Scan for the cell matching the given text and deliver its [X, Y] coordinate at center. 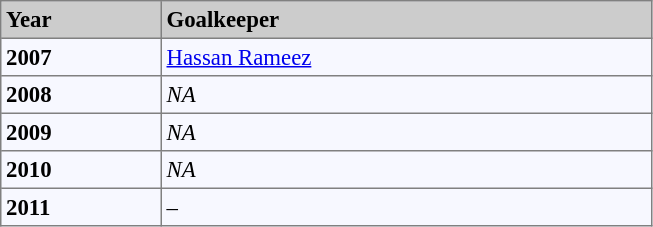
2008 [81, 95]
2009 [81, 132]
Year [81, 20]
2010 [81, 170]
Hassan Rameez [406, 57]
Goalkeeper [406, 20]
– [406, 207]
2007 [81, 57]
2011 [81, 207]
